Determine the [x, y] coordinate at the center of the cell enclosing the given text.  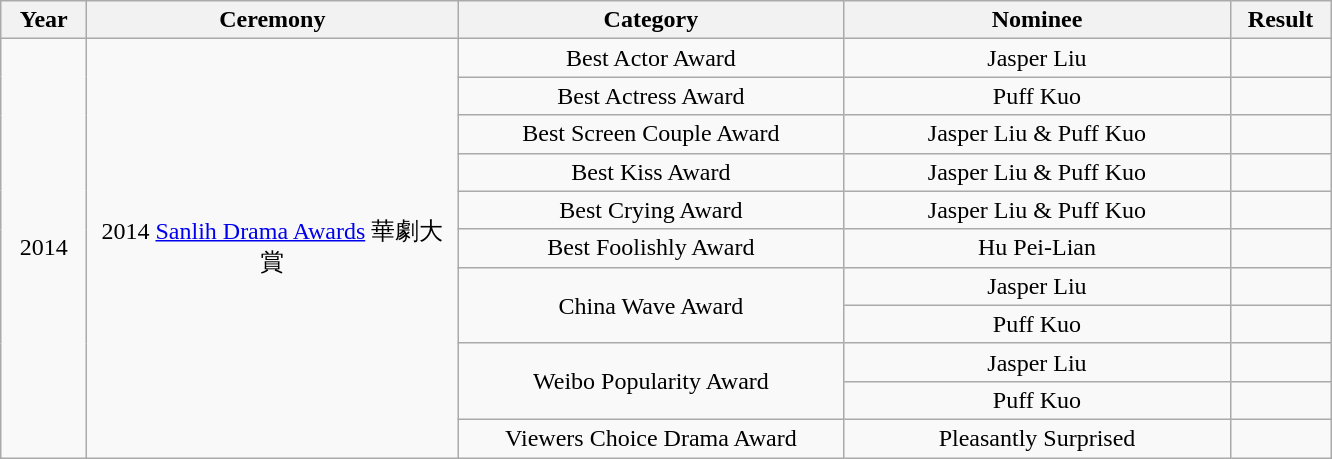
Best Screen Couple Award [651, 134]
Best Actress Award [651, 96]
Weibo Popularity Award [651, 381]
Result [1280, 20]
Pleasantly Surprised [1037, 438]
Viewers Choice Drama Award [651, 438]
Category [651, 20]
Ceremony [272, 20]
Best Actor Award [651, 58]
Nominee [1037, 20]
2014 [44, 248]
Best Kiss Award [651, 172]
Best Crying Award [651, 210]
Hu Pei-Lian [1037, 248]
Year [44, 20]
Best Foolishly Award [651, 248]
China Wave Award [651, 305]
2014 Sanlih Drama Awards 華劇大賞 [272, 248]
